Return the (X, Y) coordinate for the center point of the cell that contains the specified text.  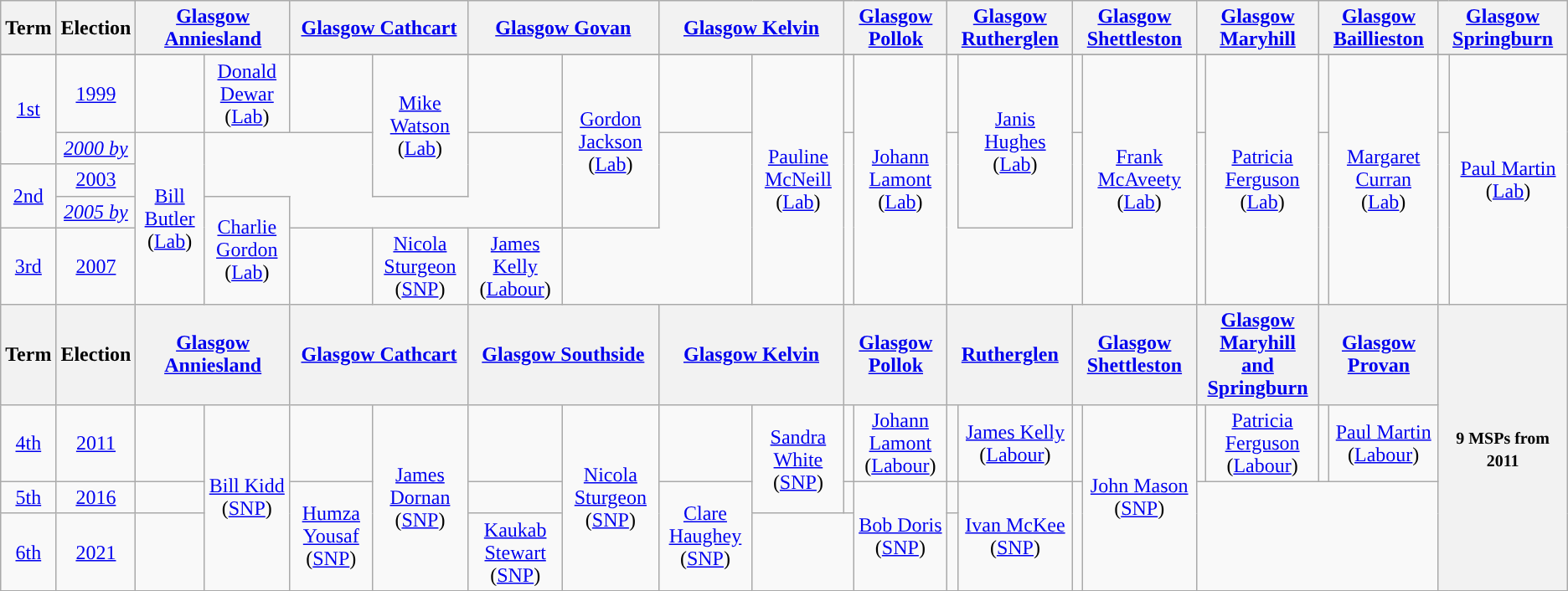
Glasgow Springburn (1503, 28)
2021 (95, 552)
Frank McAveety(Lab) (1139, 180)
Mike Watson(Lab) (420, 126)
Glasgow Provan (1379, 355)
Patricia Ferguson(Labour) (1262, 443)
Kaukab Stewart(SNP) (516, 552)
2007 (95, 266)
6th (28, 552)
Glasgow Rutherglen (1010, 28)
Margaret Curran(Lab) (1383, 180)
Bill Kidd(SNP) (246, 497)
John Mason(SNP) (1139, 497)
2003 (95, 180)
Johann Lamont(Labour) (900, 443)
Ivan McKee(SNP) (1015, 536)
Glasgow Maryhill and Springburn (1258, 355)
Gordon Jackson(Lab) (611, 141)
Clare Haughey(SNP) (705, 536)
2nd (28, 196)
Rutherglen (1010, 355)
Janis Hughes(Lab) (1015, 141)
1999 (95, 94)
9 MSPs from 2011 (1503, 447)
Sandra White(SNP) (798, 459)
2011 (95, 443)
Donald Dewar(Lab) (246, 94)
2016 (95, 497)
Glasgow Govan (563, 28)
Paul Martin(Labour) (1383, 443)
2005 by (95, 212)
Glasgow Maryhill (1258, 28)
Bill Butler(Lab) (169, 218)
1st (28, 110)
Johann Lamont(Lab) (900, 180)
Humza Yousaf(SNP) (331, 536)
Paul Martin(Lab) (1508, 180)
Bob Doris(SNP) (900, 536)
Patricia Ferguson(Lab) (1262, 180)
Glasgow Southside (563, 355)
2000 by (95, 148)
4th (28, 443)
James Dornan(SNP) (420, 497)
5th (28, 497)
3rd (28, 266)
Glasgow Baillieston (1379, 28)
Charlie Gordon(Lab) (246, 250)
Pauline McNeill(Lab) (798, 180)
